Identify which cell holds the provided text, then report its (X, Y) central coordinate. 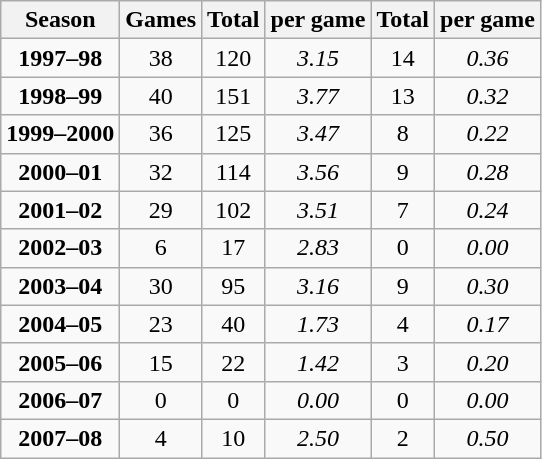
0.17 (488, 324)
1.73 (318, 324)
2 (403, 438)
10 (234, 438)
2001–02 (60, 210)
2007–08 (60, 438)
102 (234, 210)
3.47 (318, 134)
32 (161, 172)
2002–03 (60, 248)
0.30 (488, 286)
14 (403, 58)
1999–2000 (60, 134)
151 (234, 96)
8 (403, 134)
38 (161, 58)
2004–05 (60, 324)
0.28 (488, 172)
36 (161, 134)
0.22 (488, 134)
120 (234, 58)
3.56 (318, 172)
1997–98 (60, 58)
95 (234, 286)
2.83 (318, 248)
3.77 (318, 96)
3.51 (318, 210)
0.20 (488, 362)
2006–07 (60, 400)
2.50 (318, 438)
1998–99 (60, 96)
Season (60, 20)
6 (161, 248)
1.42 (318, 362)
15 (161, 362)
17 (234, 248)
23 (161, 324)
0.24 (488, 210)
2000–01 (60, 172)
Games (161, 20)
114 (234, 172)
22 (234, 362)
3.15 (318, 58)
29 (161, 210)
2005–06 (60, 362)
3 (403, 362)
2003–04 (60, 286)
3.16 (318, 286)
30 (161, 286)
0.36 (488, 58)
13 (403, 96)
7 (403, 210)
0.32 (488, 96)
125 (234, 134)
0.50 (488, 438)
